Find where the given text appears and provide that cell's center as (x, y) coordinate. 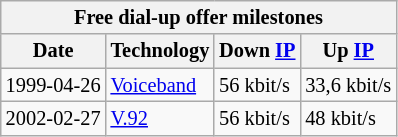
Voiceband (160, 85)
48 kbit/s (348, 118)
Free dial-up offer milestones (198, 17)
Down IP (257, 51)
Up IP (348, 51)
33,6 kbit/s (348, 85)
V.92 (160, 118)
Technology (160, 51)
2002-02-27 (54, 118)
Date (54, 51)
1999-04-26 (54, 85)
